For the text-containing cell, return its midpoint in (x, y) coordinate format. 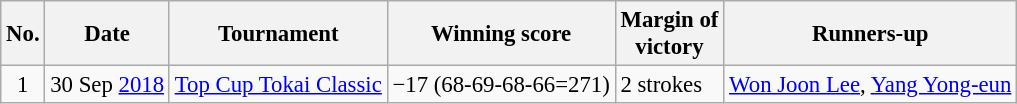
−17 (68-69-68-66=271) (501, 85)
Runners-up (870, 34)
Margin ofvictory (670, 34)
Tournament (278, 34)
Won Joon Lee, Yang Yong-eun (870, 85)
2 strokes (670, 85)
Winning score (501, 34)
30 Sep 2018 (107, 85)
No. (23, 34)
1 (23, 85)
Date (107, 34)
Top Cup Tokai Classic (278, 85)
